Extract the [X, Y] coordinate from the center of the cell holding the provided text.  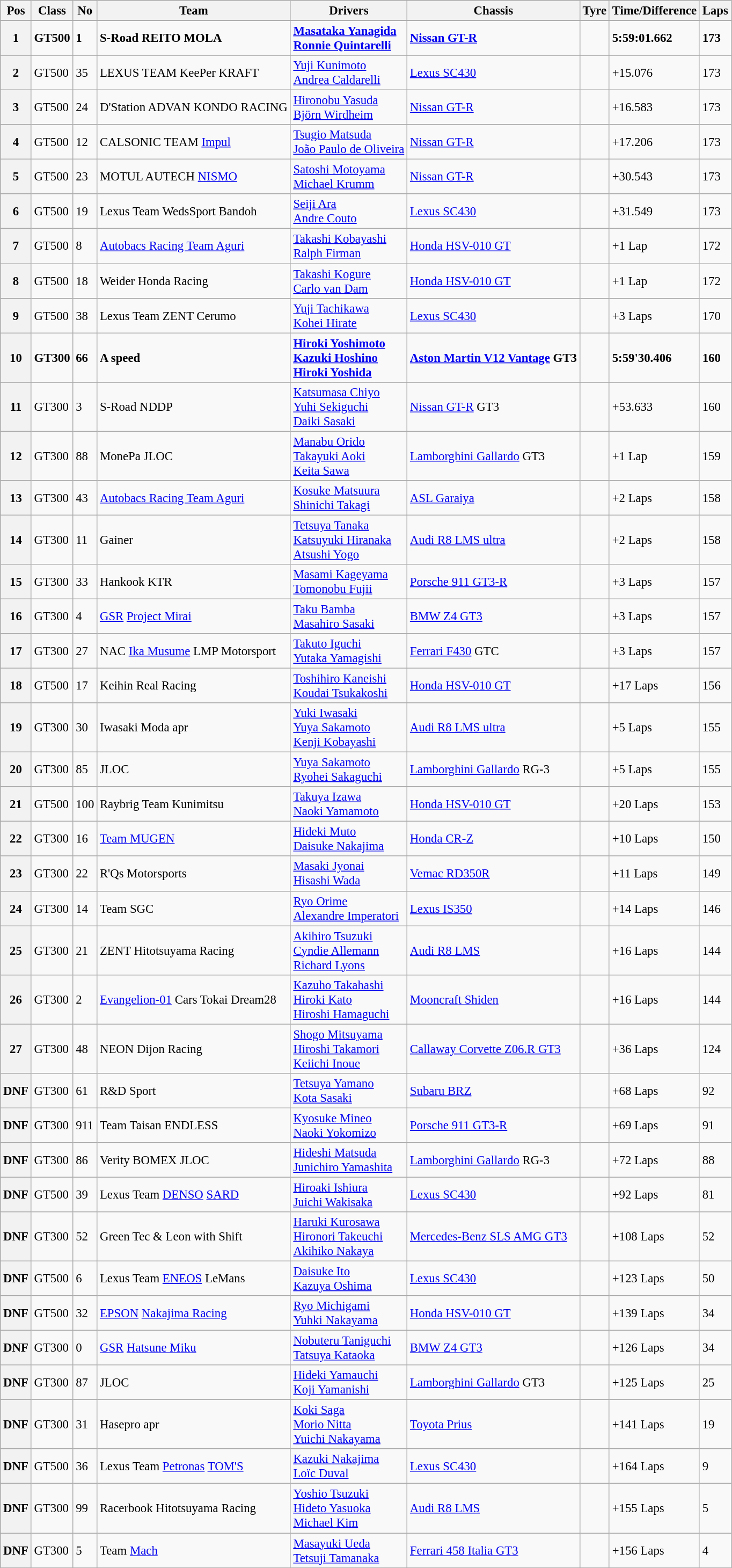
Kosuke Matsuura Shinichi Takagi [349, 498]
Yuki Iwasaki Yuya Sakamoto Kenji Kobayashi [349, 728]
CALSONIC TEAM Impul [194, 142]
153 [715, 804]
Hideshi Matsuda Junichiro Yamashita [349, 1160]
Haruki Kurosawa Hironori Takeuchi Akihiko Nakaya [349, 1237]
MonePa JLOC [194, 456]
Vemac RD350R [494, 874]
+68 Laps [654, 1091]
R'Qs Motorsports [194, 874]
81 [715, 1194]
Lexus Team ENEOS LeMans [194, 1279]
15 [16, 582]
149 [715, 874]
92 [715, 1091]
Green Tec & Leon with Shift [194, 1237]
+15.076 [654, 73]
Kyosuke Mineo Naoki Yokomizo [349, 1126]
50 [715, 1279]
+139 Laps [654, 1313]
LEXUS TEAM KeePer KRAFT [194, 73]
+31.549 [654, 212]
36 [85, 1466]
+30.543 [654, 177]
Hankook KTR [194, 582]
Hiroaki Ishiura Juichi Wakisaka [349, 1194]
Takuya Izawa Naoki Yamamoto [349, 804]
Hideki Muto Daisuke Nakajima [349, 839]
Mercedes-Benz SLS AMG GT3 [494, 1237]
Pos [16, 11]
48 [85, 1049]
31 [85, 1425]
Takashi Kobayashi Ralph Firman [349, 246]
Masayuki Ueda Tetsuji Tamanaka [349, 1551]
Racerbook Hitotsuyama Racing [194, 1508]
Team Mach [194, 1551]
+108 Laps [654, 1237]
Raybrig Team Kunimitsu [194, 804]
Tsugio Matsuda João Paulo de Oliveira [349, 142]
20 [16, 770]
Daisuke Ito Kazuya Oshima [349, 1279]
+156 Laps [654, 1551]
+69 Laps [654, 1126]
Kazuho Takahashi Hiroki Kato Hiroshi Hamaguchi [349, 999]
43 [85, 498]
Gainer [194, 540]
Keihin Real Racing [194, 686]
Ryo Michigami Yuhki Nakayama [349, 1313]
Callaway Corvette Z06.R GT3 [494, 1049]
Lexus Team DENSO SARD [194, 1194]
Yuji Tachikawa Kohei Hirate [349, 316]
+72 Laps [654, 1160]
Aston Martin V12 Vantage GT3 [494, 358]
Masataka Yanagida Ronnie Quintarelli [349, 39]
Team Taisan ENDLESS [194, 1126]
Ferrari 458 Italia GT3 [494, 1551]
Masaki Jyonai Hisashi Wada [349, 874]
150 [715, 839]
170 [715, 316]
Hasepro apr [194, 1425]
Iwasaki Moda apr [194, 728]
EPSON Nakajima Racing [194, 1313]
Lexus Team WedsSport Bandoh [194, 212]
5:59:01.662 [654, 39]
146 [715, 909]
A speed [194, 358]
7 [16, 246]
Mooncraft Shiden [494, 999]
39 [85, 1194]
Taku Bamba Masahiro Sasaki [349, 616]
R&D Sport [194, 1091]
Evangelion-01 Cars Tokai Dream28 [194, 999]
Team MUGEN [194, 839]
Kazuki Nakajima Loïc Duval [349, 1466]
Nissan GT-R GT3 [494, 406]
ZENT Hitotsuyama Racing [194, 950]
Yuji Kunimoto Andrea Caldarelli [349, 73]
38 [85, 316]
Akihiro Tsuzuki Cyndie Allemann Richard Lyons [349, 950]
+53.633 [654, 406]
+126 Laps [654, 1348]
Koki Saga Morio Nitta Yuichi Nakayama [349, 1425]
NAC Ika Musume LMP Motorsport [194, 651]
Masami Kageyama Tomonobu Fujii [349, 582]
911 [85, 1126]
+141 Laps [654, 1425]
Manabu Orido Takayuki Aoki Keita Sawa [349, 456]
GSR Project Mirai [194, 616]
+164 Laps [654, 1466]
87 [85, 1382]
Chassis [494, 11]
+17.206 [654, 142]
Takuto Iguchi Yutaka Yamagishi [349, 651]
10 [16, 358]
5:59'30.406 [654, 358]
124 [715, 1049]
Subaru BRZ [494, 1091]
Katsumasa Chiyo Yuhi Sekiguchi Daiki Sasaki [349, 406]
Hiroki Yoshimoto Kazuki Hoshino Hiroki Yoshida [349, 358]
+10 Laps [654, 839]
+36 Laps [654, 1049]
85 [85, 770]
0 [85, 1348]
Lexus Team Petronas TOM'S [194, 1466]
Lexus IS350 [494, 909]
S-Road REITO MOLA [194, 39]
156 [715, 686]
Lexus Team ZENT Cerumo [194, 316]
NEON Dijon Racing [194, 1049]
Nobuteru Taniguchi Tatsuya Kataoka [349, 1348]
13 [16, 498]
+92 Laps [654, 1194]
Ferrari F430 GTC [494, 651]
+17 Laps [654, 686]
Tetsuya Yamano Kota Sasaki [349, 1091]
32 [85, 1313]
S-Road NDDP [194, 406]
26 [16, 999]
66 [85, 358]
Toshihiro Kaneishi Koudai Tsukakoshi [349, 686]
35 [85, 73]
D'Station ADVAN KONDO RACING [194, 107]
Team SGC [194, 909]
Laps [715, 11]
+11 Laps [654, 874]
Toyota Prius [494, 1425]
86 [85, 1160]
+20 Laps [654, 804]
Hideki Yamauchi Koji Yamanishi [349, 1382]
+14 Laps [654, 909]
ASL Garaiya [494, 498]
Ryo Orime Alexandre Imperatori [349, 909]
GSR Hatsune Miku [194, 1348]
Honda CR-Z [494, 839]
No [85, 11]
+123 Laps [654, 1279]
MOTUL AUTECH NISMO [194, 177]
Satoshi Motoyama Michael Krumm [349, 177]
Weider Honda Racing [194, 281]
Takashi Kogure Carlo van Dam [349, 281]
99 [85, 1508]
+155 Laps [654, 1508]
Verity BOMEX JLOC [194, 1160]
Drivers [349, 11]
33 [85, 582]
+125 Laps [654, 1382]
Time/Difference [654, 11]
+16.583 [654, 107]
Tyre [595, 11]
159 [715, 456]
Hironobu Yasuda Björn Wirdheim [349, 107]
Yuya Sakamoto Ryohei Sakaguchi [349, 770]
30 [85, 728]
Yoshio Tsuzuki Hideto Yasuoka Michael Kim [349, 1508]
91 [715, 1126]
Class [52, 11]
100 [85, 804]
Shogo Mitsuyama Hiroshi Takamori Keiichi Inoue [349, 1049]
Tetsuya Tanaka Katsuyuki Hiranaka Atsushi Yogo [349, 540]
Team [194, 11]
61 [85, 1091]
Seiji Ara Andre Couto [349, 212]
